Return (X, Y) of the center of cell containing provided text 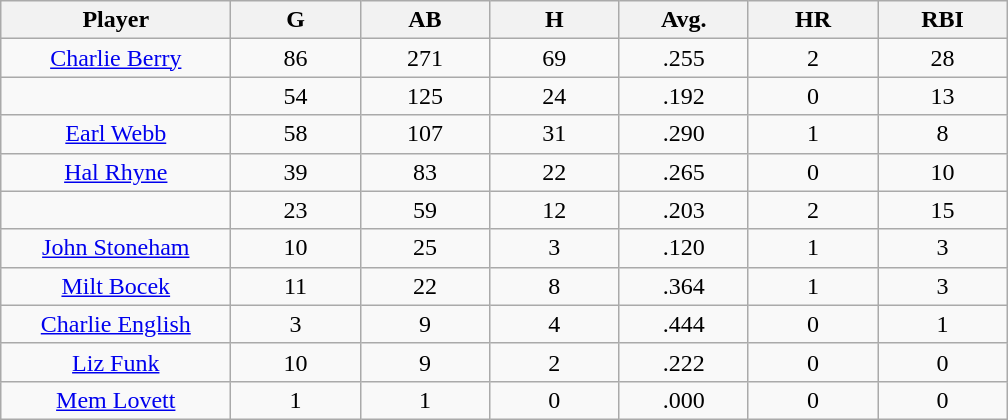
Hal Rhyne (116, 172)
John Stoneham (116, 248)
Mem Lovett (116, 400)
39 (296, 172)
.444 (684, 324)
271 (424, 58)
RBI (942, 20)
4 (554, 324)
.255 (684, 58)
125 (424, 96)
107 (424, 134)
H (554, 20)
HR (812, 20)
Earl Webb (116, 134)
.192 (684, 96)
G (296, 20)
83 (424, 172)
69 (554, 58)
11 (296, 286)
12 (554, 210)
13 (942, 96)
.265 (684, 172)
58 (296, 134)
24 (554, 96)
Charlie Berry (116, 58)
.000 (684, 400)
28 (942, 58)
.203 (684, 210)
.290 (684, 134)
23 (296, 210)
.222 (684, 362)
Milt Bocek (116, 286)
86 (296, 58)
Player (116, 20)
.364 (684, 286)
Liz Funk (116, 362)
.120 (684, 248)
Charlie English (116, 324)
25 (424, 248)
59 (424, 210)
15 (942, 210)
AB (424, 20)
31 (554, 134)
Avg. (684, 20)
54 (296, 96)
